Determine the (x, y) coordinate at the center of the cell enclosing the given text.  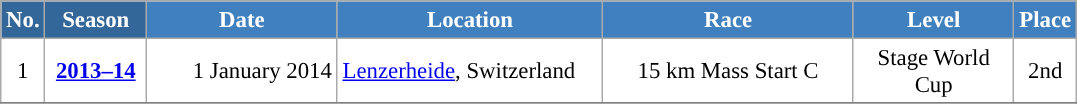
2nd (1045, 72)
15 km Mass Start C (728, 72)
Level (934, 20)
1 January 2014 (242, 72)
Place (1045, 20)
Lenzerheide, Switzerland (470, 72)
1 (23, 72)
Race (728, 20)
Stage World Cup (934, 72)
No. (23, 20)
Season (96, 20)
Date (242, 20)
2013–14 (96, 72)
Location (470, 20)
